Identify which cell holds the provided text, then report its [X, Y] central coordinate. 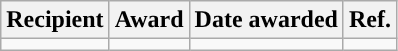
Recipient [55, 20]
Date awarded [266, 20]
Ref. [370, 20]
Award [149, 20]
